Search for the cell housing the specified text and yield its [X, Y] center coordinate. 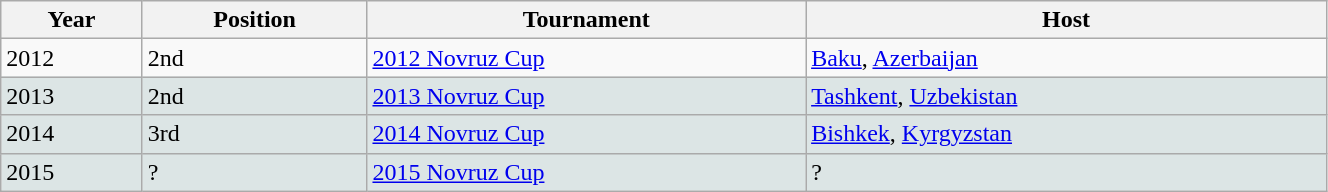
Baku, Azerbaijan [1066, 58]
Bishkek, Kyrgyzstan [1066, 134]
Tournament [586, 20]
2014 Novruz Cup [586, 134]
2015 [72, 172]
2012 Novruz Cup [586, 58]
2014 [72, 134]
2012 [72, 58]
Host [1066, 20]
3rd [254, 134]
2015 Novruz Cup [586, 172]
2013 Novruz Cup [586, 96]
Tashkent, Uzbekistan [1066, 96]
Year [72, 20]
Position [254, 20]
2013 [72, 96]
